Extract the (x, y) coordinate from the center of the cell holding the provided text.  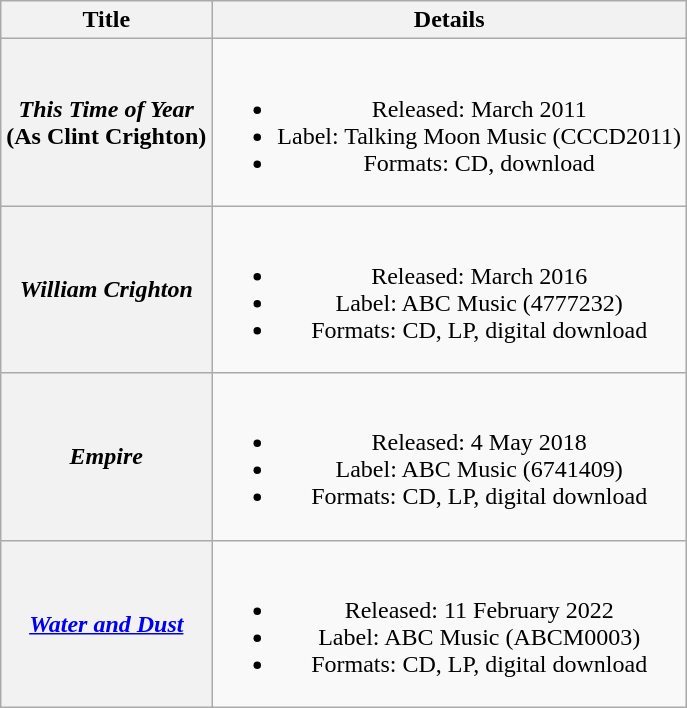
Released: March 2011 Label: Talking Moon Music (CCCD2011)Formats: CD, download (450, 122)
Water and Dust (106, 624)
This Time of Year (As Clint Crighton) (106, 122)
Empire (106, 456)
Released: March 2016Label: ABC Music (4777232)Formats: CD, LP, digital download (450, 290)
Released: 11 February 2022Label: ABC Music (ABCM0003)Formats: CD, LP, digital download (450, 624)
Released: 4 May 2018 Label: ABC Music (6741409)Formats: CD, LP, digital download (450, 456)
Details (450, 20)
Title (106, 20)
William Crighton (106, 290)
